Find where the given text appears and provide that cell's center as [X, Y] coordinate. 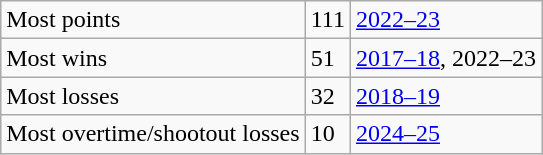
2024–25 [446, 134]
111 [328, 20]
32 [328, 96]
Most points [153, 20]
2018–19 [446, 96]
51 [328, 58]
Most wins [153, 58]
2022–23 [446, 20]
Most losses [153, 96]
Most overtime/shootout losses [153, 134]
2017–18, 2022–23 [446, 58]
10 [328, 134]
